Find where the given text appears and provide that cell's center as (x, y) coordinate. 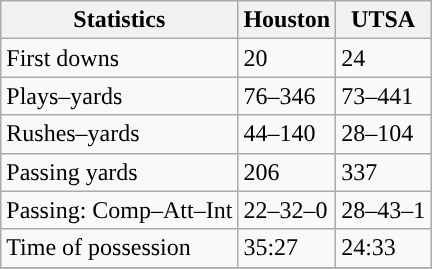
206 (287, 172)
UTSA (384, 20)
Houston (287, 20)
28–104 (384, 134)
Plays–yards (120, 96)
20 (287, 58)
Passing: Comp–Att–Int (120, 210)
Statistics (120, 20)
Time of possession (120, 248)
44–140 (287, 134)
Passing yards (120, 172)
24:33 (384, 248)
73–441 (384, 96)
35:27 (287, 248)
24 (384, 58)
First downs (120, 58)
22–32–0 (287, 210)
76–346 (287, 96)
337 (384, 172)
Rushes–yards (120, 134)
28–43–1 (384, 210)
